Return [x, y] of the center of cell containing provided text 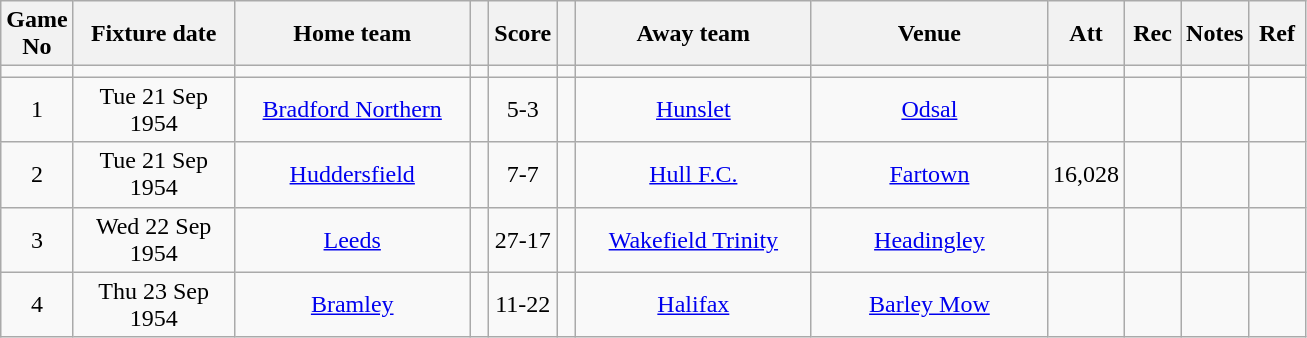
Huddersfield [352, 174]
Notes [1215, 34]
16,028 [1086, 174]
2 [37, 174]
7-7 [523, 174]
3 [37, 240]
Bradford Northern [352, 110]
Rec [1153, 34]
4 [37, 304]
Ref [1277, 34]
11-22 [523, 304]
Halifax [693, 304]
Headingley [929, 240]
Thu 23 Sep 1954 [154, 304]
Wed 22 Sep 1954 [154, 240]
5-3 [523, 110]
Away team [693, 34]
Att [1086, 34]
27-17 [523, 240]
Fartown [929, 174]
Score [523, 34]
Odsal [929, 110]
Game No [37, 34]
1 [37, 110]
Fixture date [154, 34]
Leeds [352, 240]
Barley Mow [929, 304]
Bramley [352, 304]
Wakefield Trinity [693, 240]
Hull F.C. [693, 174]
Home team [352, 34]
Hunslet [693, 110]
Venue [929, 34]
